Capture the cell that displays the provided text and extract its [x, y] central coordinate. 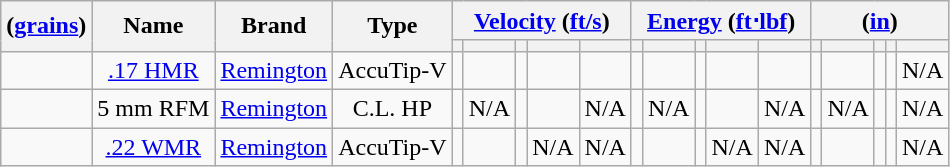
(in) [880, 21]
Type [393, 26]
Energy (ft⋅lbf) [720, 21]
.17 HMR [154, 70]
(grains) [46, 26]
C.L. HP [393, 108]
5 mm RFM [154, 108]
Name [154, 26]
Brand [274, 26]
Velocity (ft/s) [542, 21]
.22 WMR [154, 147]
